Pinpoint the cell where the given text exists, returning its (x, y) midpoint coordinate. 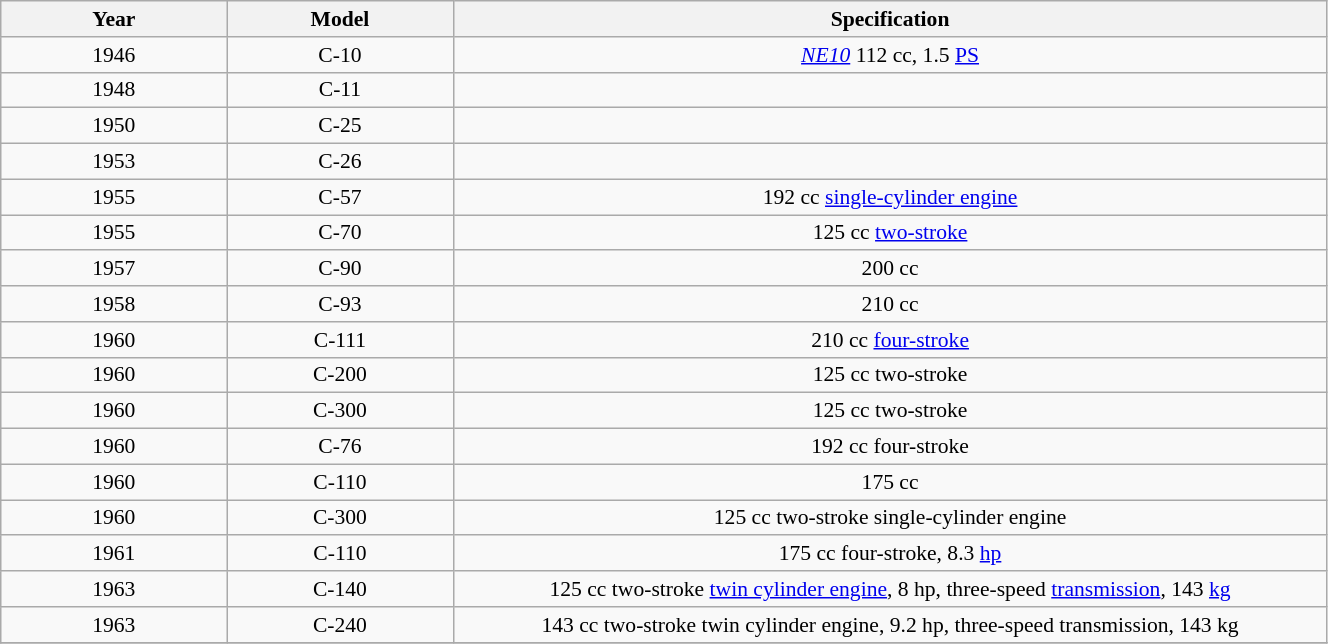
1961 (114, 554)
C-140 (340, 589)
C-70 (340, 233)
C-11 (340, 90)
1958 (114, 304)
Year (114, 19)
200 cc (890, 269)
1948 (114, 90)
C-25 (340, 126)
Model (340, 19)
143 cc two-stroke twin cylinder engine, 9.2 hp, three-speed transmission, 143 kg (890, 625)
C-240 (340, 625)
C-111 (340, 340)
125 cc two-stroke single-cylinder engine (890, 518)
C-57 (340, 197)
C-90 (340, 269)
C-26 (340, 162)
1957 (114, 269)
1953 (114, 162)
175 cc (890, 482)
C-200 (340, 375)
1950 (114, 126)
192 cc single-cylinder engine (890, 197)
192 cc four-stroke (890, 447)
C-76 (340, 447)
Specification (890, 19)
210 cc (890, 304)
210 cc four-stroke (890, 340)
125 cc two-stroke twin cylinder engine, 8 hp, three-speed transmission, 143 kg (890, 589)
175 cc four-stroke, 8.3 hp (890, 554)
C-10 (340, 55)
C-93 (340, 304)
1946 (114, 55)
NE10 112 cc, 1.5 PS (890, 55)
